Pinpoint the cell where the given text exists, returning its (X, Y) midpoint coordinate. 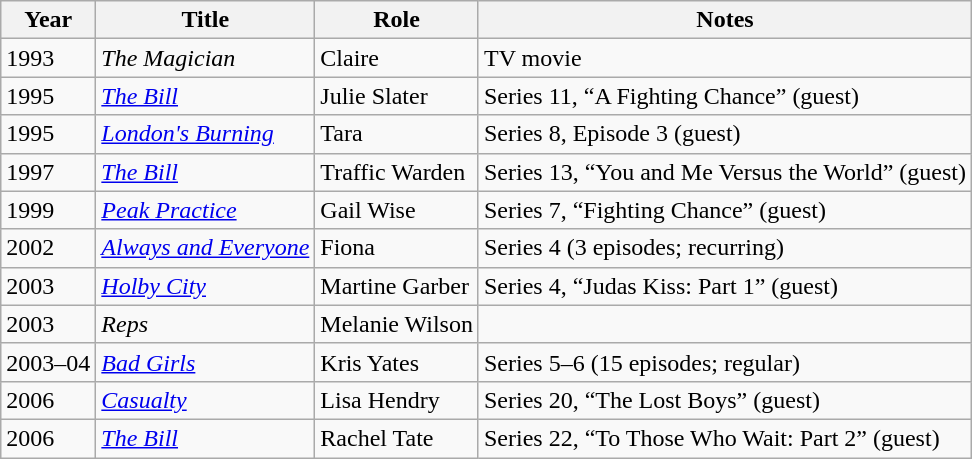
Rachel Tate (397, 438)
Kris Yates (397, 362)
The Magician (206, 58)
Reps (206, 324)
Julie Slater (397, 96)
London's Burning (206, 134)
1997 (48, 172)
Series 7, “Fighting Chance” (guest) (724, 210)
Holby City (206, 286)
Always and Everyone (206, 248)
1999 (48, 210)
Tara (397, 134)
Series 4, “Judas Kiss: Part 1” (guest) (724, 286)
2002 (48, 248)
Melanie Wilson (397, 324)
Lisa Hendry (397, 400)
Role (397, 20)
Notes (724, 20)
TV movie (724, 58)
Series 4 (3 episodes; recurring) (724, 248)
Bad Girls (206, 362)
Casualty (206, 400)
Series 5–6 (15 episodes; regular) (724, 362)
Series 11, “A Fighting Chance” (guest) (724, 96)
2003–04 (48, 362)
Gail Wise (397, 210)
Year (48, 20)
Peak Practice (206, 210)
Title (206, 20)
Traffic Warden (397, 172)
Series 13, “You and Me Versus the World” (guest) (724, 172)
Series 20, “The Lost Boys” (guest) (724, 400)
Martine Garber (397, 286)
Fiona (397, 248)
1993 (48, 58)
Series 8, Episode 3 (guest) (724, 134)
Claire (397, 58)
Series 22, “To Those Who Wait: Part 2” (guest) (724, 438)
